Capture the cell that displays the provided text and extract its (X, Y) central coordinate. 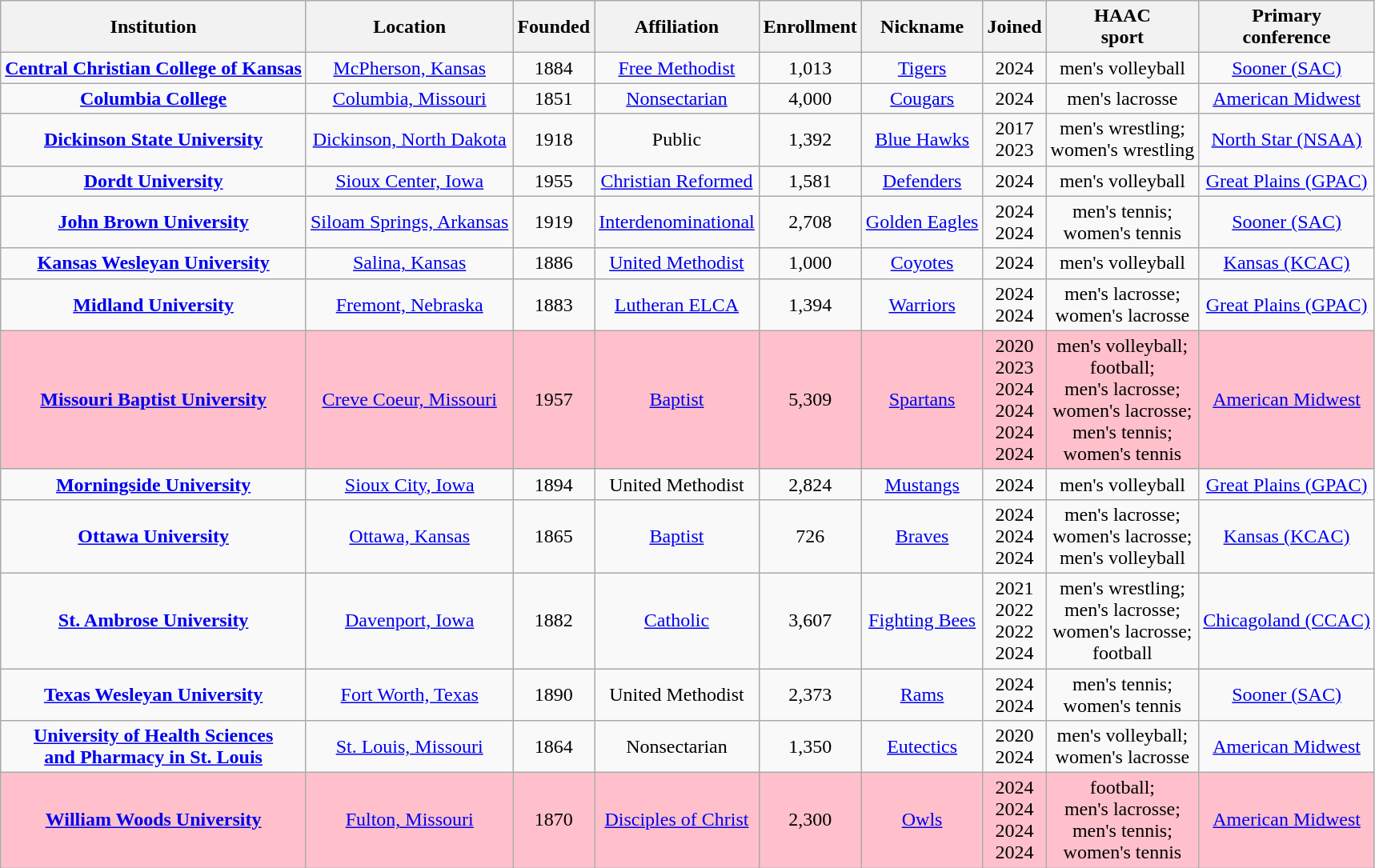
University of Health Sciencesand Pharmacy in St. Louis (154, 747)
1864 (554, 747)
Ottawa, Kansas (409, 536)
20172023 (1015, 139)
2024202420242024 (1015, 821)
Dickinson, North Dakota (409, 139)
Owls (922, 821)
1,350 (810, 747)
Sioux City, Iowa (409, 484)
Affiliation (677, 27)
Chicagoland (CCAC) (1287, 621)
Catholic (677, 621)
2,708 (810, 222)
1865 (554, 536)
Enrollment (810, 27)
Nickname (922, 27)
1955 (554, 181)
1851 (554, 98)
1890 (554, 694)
1894 (554, 484)
McPherson, Kansas (409, 68)
2021202220222024 (1015, 621)
Public (677, 139)
Columbia College (154, 98)
1919 (554, 222)
Spartans (922, 400)
men's lacrosse;women's lacrosse;men's volleyball (1122, 536)
Dickinson State University (154, 139)
Free Methodist (677, 68)
2,824 (810, 484)
726 (810, 536)
Institution (154, 27)
Midland University (154, 304)
Braves (922, 536)
men's volleyball;women's lacrosse (1122, 747)
Morningside University (154, 484)
men's lacrosse (1122, 98)
1,394 (810, 304)
Salina, Kansas (409, 263)
St. Louis, Missouri (409, 747)
1870 (554, 821)
3,607 (810, 621)
Fighting Bees (922, 621)
1883 (554, 304)
Ottawa University (154, 536)
Fremont, Nebraska (409, 304)
Texas Wesleyan University (154, 694)
2,373 (810, 694)
Siloam Springs, Arkansas (409, 222)
HAACsport (1122, 27)
Defenders (922, 181)
Davenport, Iowa (409, 621)
1882 (554, 621)
1,000 (810, 263)
Fulton, Missouri (409, 821)
Missouri Baptist University (154, 400)
Creve Coeur, Missouri (409, 400)
4,000 (810, 98)
5,309 (810, 400)
1,581 (810, 181)
Cougars (922, 98)
202420242024 (1015, 536)
Interdenominational (677, 222)
Warriors (922, 304)
Columbia, Missouri (409, 98)
1886 (554, 263)
Founded (554, 27)
Disciples of Christ (677, 821)
men's lacrosse;women's lacrosse (1122, 304)
St. Ambrose University (154, 621)
John Brown University (154, 222)
1884 (554, 68)
Rams (922, 694)
men's wrestling;men's lacrosse;women's lacrosse;football (1122, 621)
Tigers (922, 68)
20202024 (1015, 747)
North Star (NSAA) (1287, 139)
Central Christian College of Kansas (154, 68)
football;men's lacrosse;men's tennis;women's tennis (1122, 821)
Christian Reformed (677, 181)
Coyotes (922, 263)
Joined (1015, 27)
men's wrestling;women's wrestling (1122, 139)
2,300 (810, 821)
Sioux Center, Iowa (409, 181)
Lutheran ELCA (677, 304)
Primaryconference (1287, 27)
1,392 (810, 139)
Golden Eagles (922, 222)
Dordt University (154, 181)
1957 (554, 400)
William Woods University (154, 821)
men's volleyball;football;men's lacrosse;women's lacrosse;men's tennis;women's tennis (1122, 400)
Kansas Wesleyan University (154, 263)
1918 (554, 139)
Location (409, 27)
202020232024202420242024 (1015, 400)
Eutectics (922, 747)
1,013 (810, 68)
Blue Hawks (922, 139)
Fort Worth, Texas (409, 694)
Mustangs (922, 484)
